Locate the cell with the specified text and output its (x, y) center coordinate. 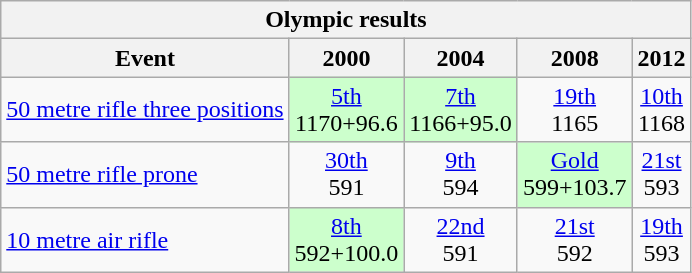
9th594 (461, 174)
5th1170+96.6 (346, 110)
7th1166+95.0 (461, 110)
19th593 (662, 240)
2004 (461, 58)
21st593 (662, 174)
2012 (662, 58)
10th1168 (662, 110)
Event (145, 58)
8th592+100.0 (346, 240)
21st592 (574, 240)
2000 (346, 58)
2008 (574, 58)
Gold599+103.7 (574, 174)
Olympic results (346, 20)
30th591 (346, 174)
10 metre air rifle (145, 240)
50 metre rifle prone (145, 174)
50 metre rifle three positions (145, 110)
19th1165 (574, 110)
22nd591 (461, 240)
